Extract the (X, Y) coordinate from the center of the cell holding the provided text.  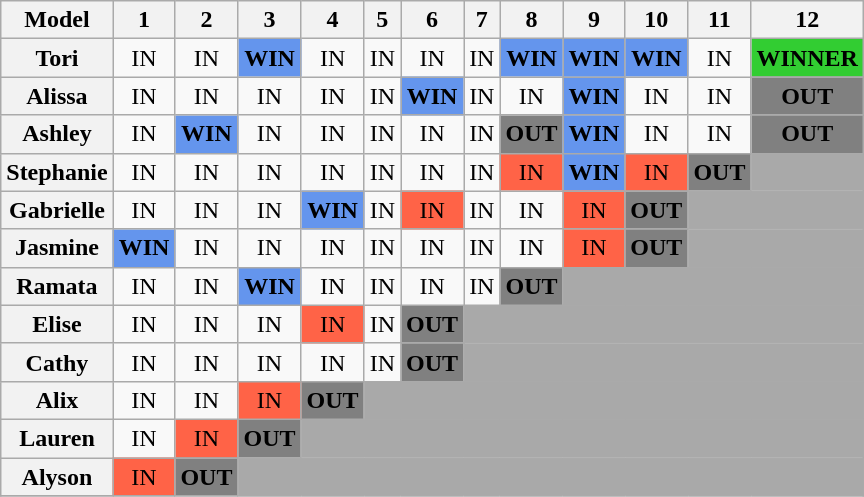
Alix (57, 400)
5 (382, 20)
2 (206, 20)
10 (656, 20)
Stephanie (57, 172)
12 (807, 20)
Ramata (57, 286)
6 (432, 20)
Alissa (57, 96)
WINNER (807, 58)
Ashley (57, 134)
1 (144, 20)
Model (57, 20)
9 (594, 20)
Alyson (57, 477)
4 (332, 20)
Gabrielle (57, 210)
Lauren (57, 438)
11 (720, 20)
8 (532, 20)
Tori (57, 58)
Jasmine (57, 248)
3 (270, 20)
Elise (57, 324)
7 (482, 20)
Cathy (57, 362)
